Detect which cell encompasses the target text, then output its (X, Y) center coordinate. 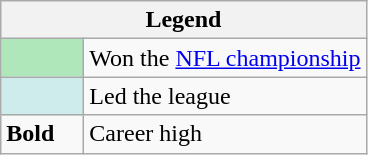
Career high (225, 134)
Legend (184, 20)
Led the league (225, 96)
Bold (42, 134)
Won the NFL championship (225, 58)
